Identify which cell holds the provided text, then report its [x, y] central coordinate. 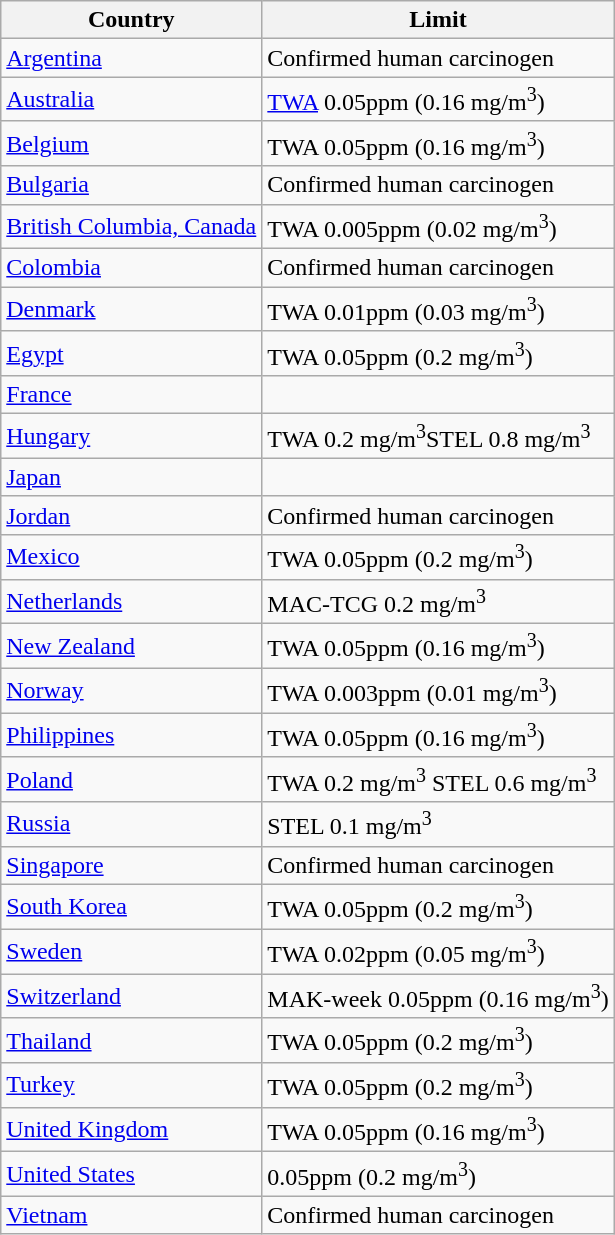
Mexico [132, 558]
Norway [132, 690]
United Kingdom [132, 1130]
TWA 0.02ppm (0.05 mg/m3) [438, 952]
New Zealand [132, 646]
Jordan [132, 515]
Australia [132, 100]
TWA 0.2 mg/m3 STEL 0.6 mg/m3 [438, 780]
South Korea [132, 906]
MAC-TCG 0.2 mg/m3 [438, 602]
Belgium [132, 144]
France [132, 395]
Bulgaria [132, 185]
Limit [438, 20]
Poland [132, 780]
Country [132, 20]
United States [132, 1174]
MAK-week 0.05ppm (0.16 mg/m3) [438, 996]
Turkey [132, 1086]
Japan [132, 477]
Argentina [132, 58]
Denmark [132, 310]
0.05ppm (0.2 mg/m3) [438, 1174]
Singapore [132, 865]
Russia [132, 824]
STEL 0.1 mg/m3 [438, 824]
Philippines [132, 736]
TWA 0.01ppm (0.03 mg/m3) [438, 310]
TWA 0.003ppm (0.01 mg/m3) [438, 690]
Netherlands [132, 602]
British Columbia, Canada [132, 226]
TWA 0.2 mg/m3STEL 0.8 mg/m3 [438, 436]
Switzerland [132, 996]
Sweden [132, 952]
Vietnam [132, 1215]
Colombia [132, 268]
TWA 0.005ppm (0.02 mg/m3) [438, 226]
Egypt [132, 354]
Hungary [132, 436]
Thailand [132, 1040]
